Detect which cell encompasses the target text, then output its (X, Y) center coordinate. 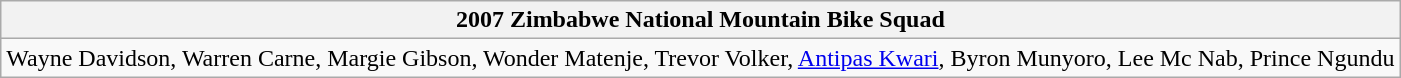
Wayne Davidson, Warren Carne, Margie Gibson, Wonder Matenje, Trevor Volker, Antipas Kwari, Byron Munyoro, Lee Mc Nab, Prince Ngundu (700, 58)
2007 Zimbabwe National Mountain Bike Squad (700, 20)
